Extract the [X, Y] coordinate from the center of the cell holding the provided text.  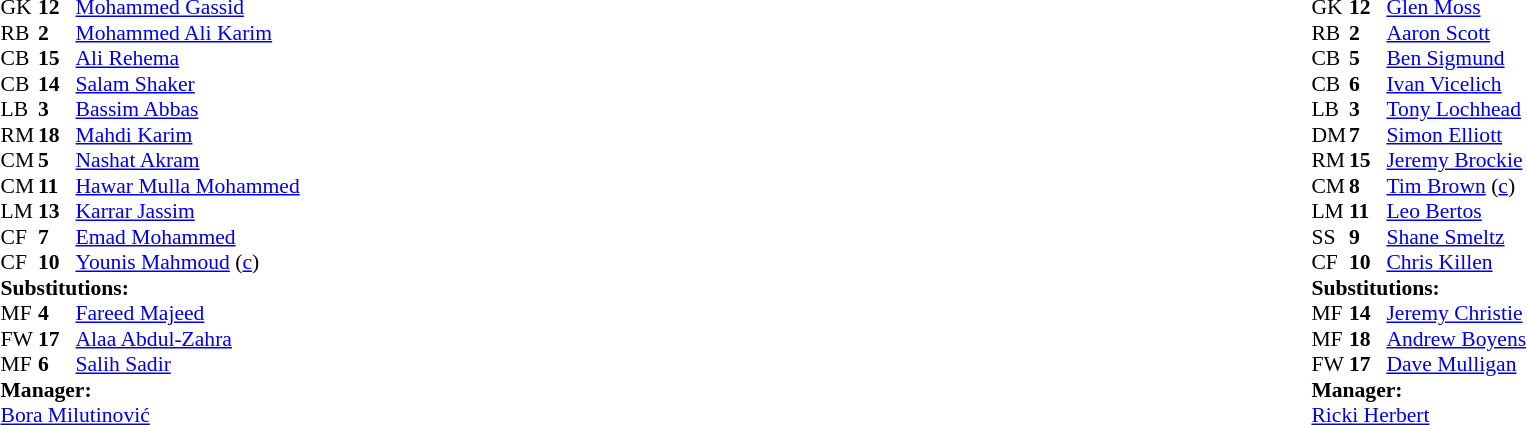
Alaa Abdul-Zahra [188, 339]
Fareed Majeed [188, 313]
8 [1368, 186]
4 [57, 313]
Emad Mohammed [188, 237]
Younis Mahmoud (c) [188, 263]
Tim Brown (c) [1456, 186]
Jeremy Brockie [1456, 161]
Ivan Vicelich [1456, 84]
Mahdi Karim [188, 135]
Tony Lochhead [1456, 109]
Bassim Abbas [188, 109]
Salih Sadir [188, 365]
Leo Bertos [1456, 211]
9 [1368, 237]
Salam Shaker [188, 84]
Aaron Scott [1456, 33]
Dave Mulligan [1456, 365]
13 [57, 211]
Ben Sigmund [1456, 59]
DM [1330, 135]
Hawar Mulla Mohammed [188, 186]
Ali Rehema [188, 59]
Nashat Akram [188, 161]
Shane Smeltz [1456, 237]
Mohammed Ali Karim [188, 33]
Simon Elliott [1456, 135]
Karrar Jassim [188, 211]
SS [1330, 237]
Jeremy Christie [1456, 313]
Andrew Boyens [1456, 339]
Chris Killen [1456, 263]
